Detect which cell encompasses the target text, then output its (X, Y) center coordinate. 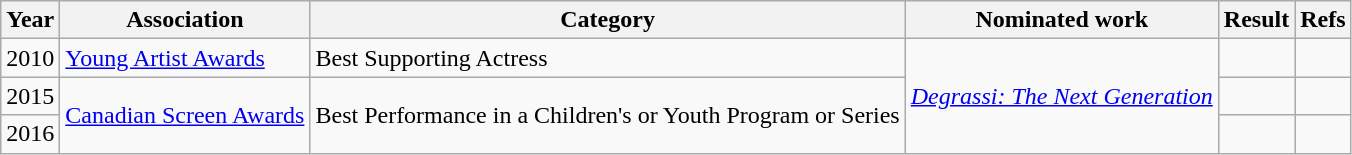
Best Supporting Actress (608, 58)
Year (30, 20)
Young Artist Awards (185, 58)
2015 (30, 96)
Canadian Screen Awards (185, 115)
Refs (1323, 20)
Association (185, 20)
Result (1256, 20)
Nominated work (1062, 20)
Category (608, 20)
2016 (30, 134)
Best Performance in a Children's or Youth Program or Series (608, 115)
Degrassi: The Next Generation (1062, 96)
2010 (30, 58)
